Search for the cell housing the specified text and yield its [x, y] center coordinate. 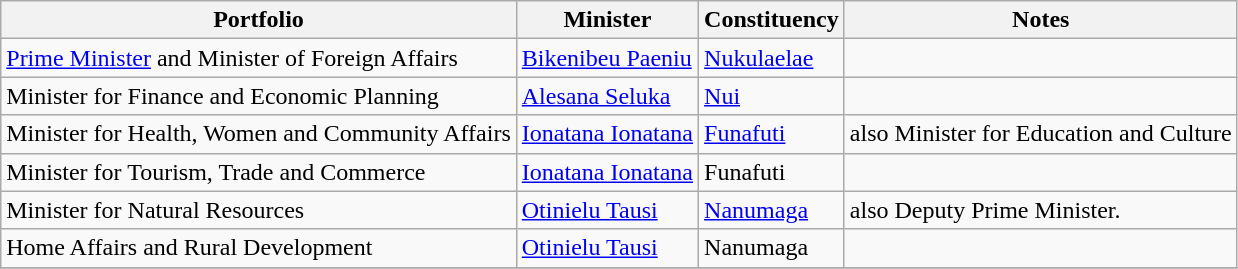
Bikenibeu Paeniu [607, 58]
Minister for Natural Resources [259, 210]
Minister [607, 20]
Home Affairs and Rural Development [259, 248]
Nukulaelae [772, 58]
Constituency [772, 20]
Minister for Finance and Economic Planning [259, 96]
also Deputy Prime Minister. [1040, 210]
Minister for Tourism, Trade and Commerce [259, 172]
Minister for Health, Women and Community Affairs [259, 134]
Prime Minister and Minister of Foreign Affairs [259, 58]
Portfolio [259, 20]
Alesana Seluka [607, 96]
Nui [772, 96]
also Minister for Education and Culture [1040, 134]
Notes [1040, 20]
